Determine the (X, Y) coordinate at the center of the cell enclosing the given text.  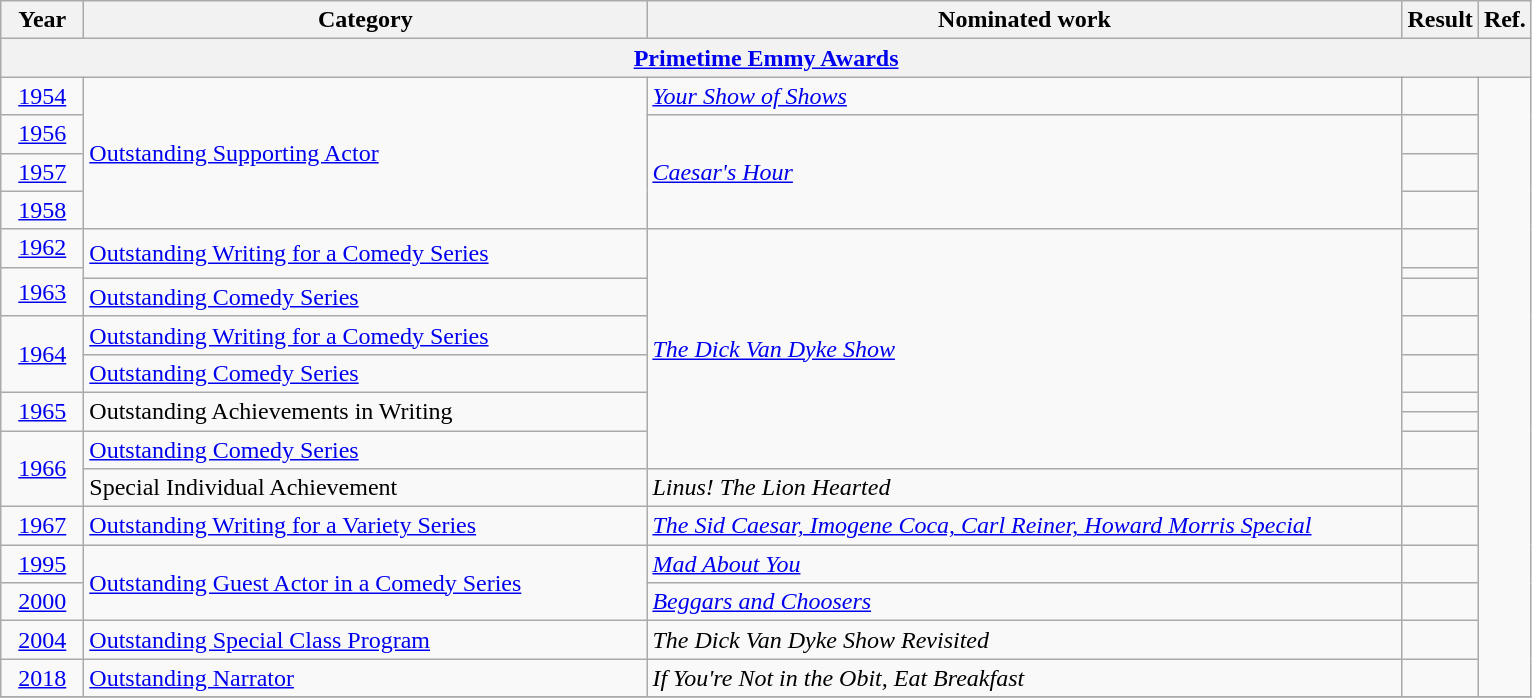
Year (42, 20)
Outstanding Special Class Program (366, 640)
The Sid Caesar, Imogene Coca, Carl Reiner, Howard Morris Special (1024, 526)
1966 (42, 468)
1958 (42, 210)
The Dick Van Dyke Show (1024, 348)
Nominated work (1024, 20)
Caesar's Hour (1024, 172)
Category (366, 20)
Outstanding Guest Actor in a Comedy Series (366, 583)
1957 (42, 172)
The Dick Van Dyke Show Revisited (1024, 640)
1956 (42, 134)
1964 (42, 354)
Your Show of Shows (1024, 96)
Linus! The Lion Hearted (1024, 488)
1995 (42, 564)
1963 (42, 292)
Primetime Emmy Awards (766, 58)
2018 (42, 678)
Special Individual Achievement (366, 488)
Ref. (1504, 20)
Mad About You (1024, 564)
1962 (42, 248)
If You're Not in the Obit, Eat Breakfast (1024, 678)
Outstanding Narrator (366, 678)
Result (1440, 20)
1954 (42, 96)
1967 (42, 526)
Outstanding Writing for a Variety Series (366, 526)
Outstanding Supporting Actor (366, 153)
Outstanding Achievements in Writing (366, 411)
2000 (42, 602)
Beggars and Choosers (1024, 602)
2004 (42, 640)
1965 (42, 411)
